Search for the cell housing the specified text and yield its [x, y] center coordinate. 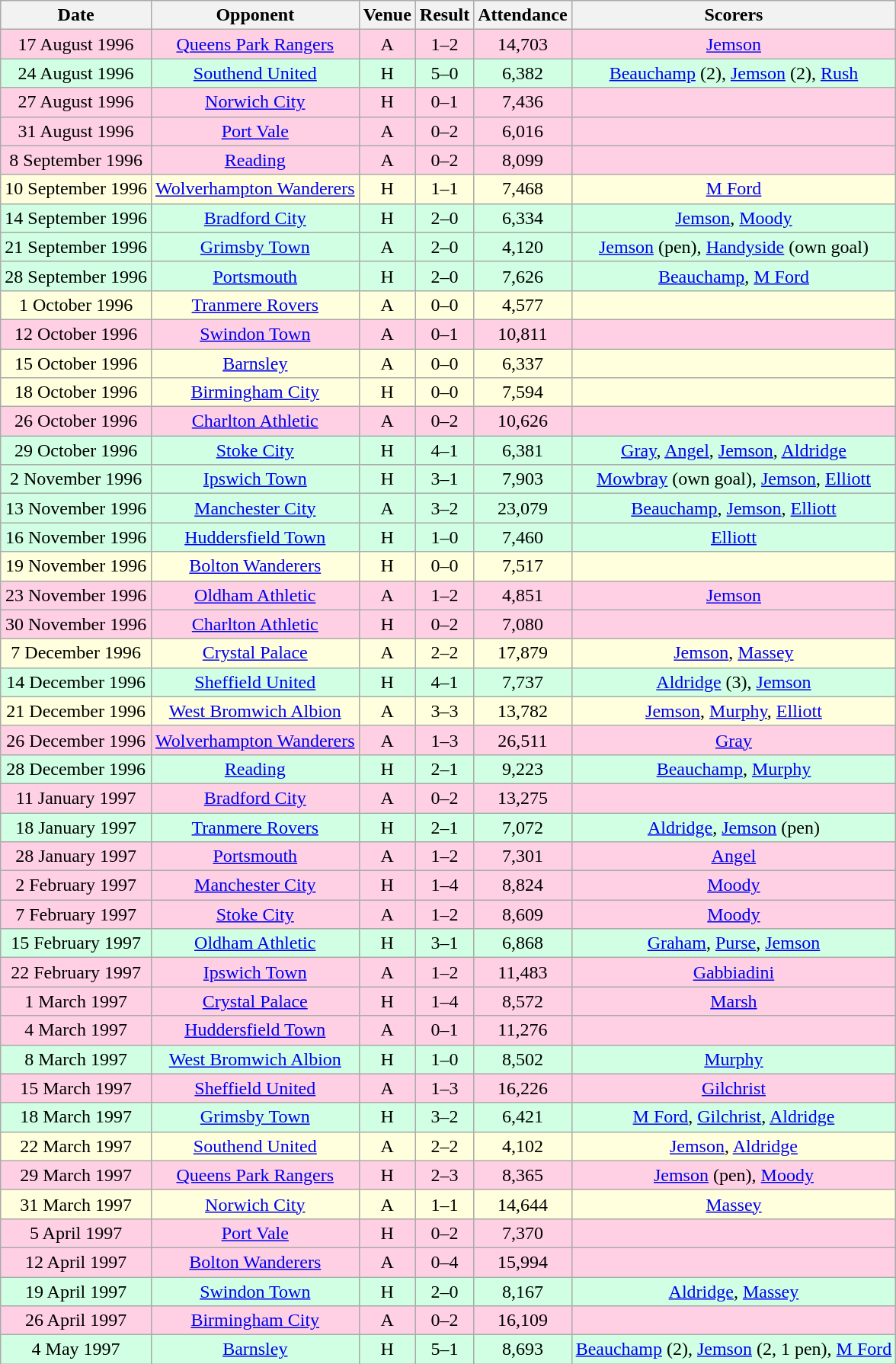
1 March 1997 [76, 1001]
Gilchrist [734, 1088]
7,517 [523, 566]
21 December 1996 [76, 711]
14,703 [523, 44]
Beauchamp, Murphy [734, 769]
15 February 1997 [76, 943]
M Ford, Gilchrist, Aldridge [734, 1117]
17,879 [523, 653]
13,275 [523, 798]
29 October 1996 [76, 450]
15,994 [523, 1262]
7,080 [523, 624]
6,016 [523, 131]
8,502 [523, 1059]
26 December 1996 [76, 740]
Opponent [254, 15]
6,382 [523, 73]
Gabbiadini [734, 972]
17 August 1996 [76, 44]
5–1 [444, 1350]
9,223 [523, 769]
11,276 [523, 1030]
Jemson, Murphy, Elliott [734, 711]
22 March 1997 [76, 1146]
8,693 [523, 1350]
4,851 [523, 595]
Beauchamp, Jemson, Elliott [734, 508]
Graham, Purse, Jemson [734, 943]
23,079 [523, 508]
6,334 [523, 218]
7,626 [523, 276]
6,421 [523, 1117]
23 November 1996 [76, 595]
8,167 [523, 1292]
26 October 1996 [76, 421]
28 September 1996 [76, 276]
8,609 [523, 914]
18 January 1997 [76, 827]
1 October 1996 [76, 305]
15 October 1996 [76, 363]
Result [444, 15]
4,577 [523, 305]
16,109 [523, 1321]
7,594 [523, 392]
Beauchamp (2), Jemson (2), Rush [734, 73]
Aldridge, Jemson (pen) [734, 827]
Beauchamp, M Ford [734, 276]
18 October 1996 [76, 392]
Jemson, Moody [734, 218]
26,511 [523, 740]
14 December 1996 [76, 682]
16 November 1996 [76, 537]
14 September 1996 [76, 218]
Aldridge (3), Jemson [734, 682]
16,226 [523, 1088]
Aldridge, Massey [734, 1292]
13 November 1996 [76, 508]
5–0 [444, 73]
M Ford [734, 189]
Murphy [734, 1059]
4,102 [523, 1146]
7,301 [523, 857]
10,811 [523, 334]
22 February 1997 [76, 972]
Gray [734, 740]
7,072 [523, 827]
7,903 [523, 479]
4 March 1997 [76, 1030]
6,868 [523, 943]
14,644 [523, 1204]
26 April 1997 [76, 1321]
4,120 [523, 247]
Jemson (pen), Moody [734, 1175]
7,370 [523, 1233]
8 September 1996 [76, 160]
31 August 1996 [76, 131]
12 April 1997 [76, 1262]
Massey [734, 1204]
11 January 1997 [76, 798]
15 March 1997 [76, 1088]
8,824 [523, 885]
7,460 [523, 537]
Jemson (pen), Handyside (own goal) [734, 247]
Gray, Angel, Jemson, Aldridge [734, 450]
12 October 1996 [76, 334]
Elliott [734, 537]
3–3 [444, 711]
Venue [387, 15]
6,337 [523, 363]
8,365 [523, 1175]
2 November 1996 [76, 479]
24 August 1996 [76, 73]
0–4 [444, 1262]
28 December 1996 [76, 769]
7,436 [523, 102]
7 February 1997 [76, 914]
6,381 [523, 450]
31 March 1997 [76, 1204]
Mowbray (own goal), Jemson, Elliott [734, 479]
2–3 [444, 1175]
10,626 [523, 421]
8,099 [523, 160]
Attendance [523, 15]
Jemson, Massey [734, 653]
30 November 1996 [76, 624]
8 March 1997 [76, 1059]
27 August 1996 [76, 102]
28 January 1997 [76, 857]
21 September 1996 [76, 247]
13,782 [523, 711]
Jemson, Aldridge [734, 1146]
Marsh [734, 1001]
4 May 1997 [76, 1350]
2 February 1997 [76, 885]
Scorers [734, 15]
29 March 1997 [76, 1175]
7,737 [523, 682]
19 November 1996 [76, 566]
11,483 [523, 972]
5 April 1997 [76, 1233]
7,468 [523, 189]
8,572 [523, 1001]
Date [76, 15]
Beauchamp (2), Jemson (2, 1 pen), M Ford [734, 1350]
7 December 1996 [76, 653]
10 September 1996 [76, 189]
Angel [734, 857]
19 April 1997 [76, 1292]
18 March 1997 [76, 1117]
